From the cell containing the given text, extract its center point as [x, y] coordinate. 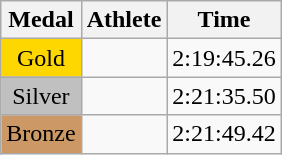
Medal [41, 20]
Gold [41, 58]
2:19:45.26 [224, 58]
Time [224, 20]
2:21:49.42 [224, 134]
Bronze [41, 134]
Athlete [124, 20]
2:21:35.50 [224, 96]
Silver [41, 96]
